Capture the cell that displays the provided text and extract its (x, y) central coordinate. 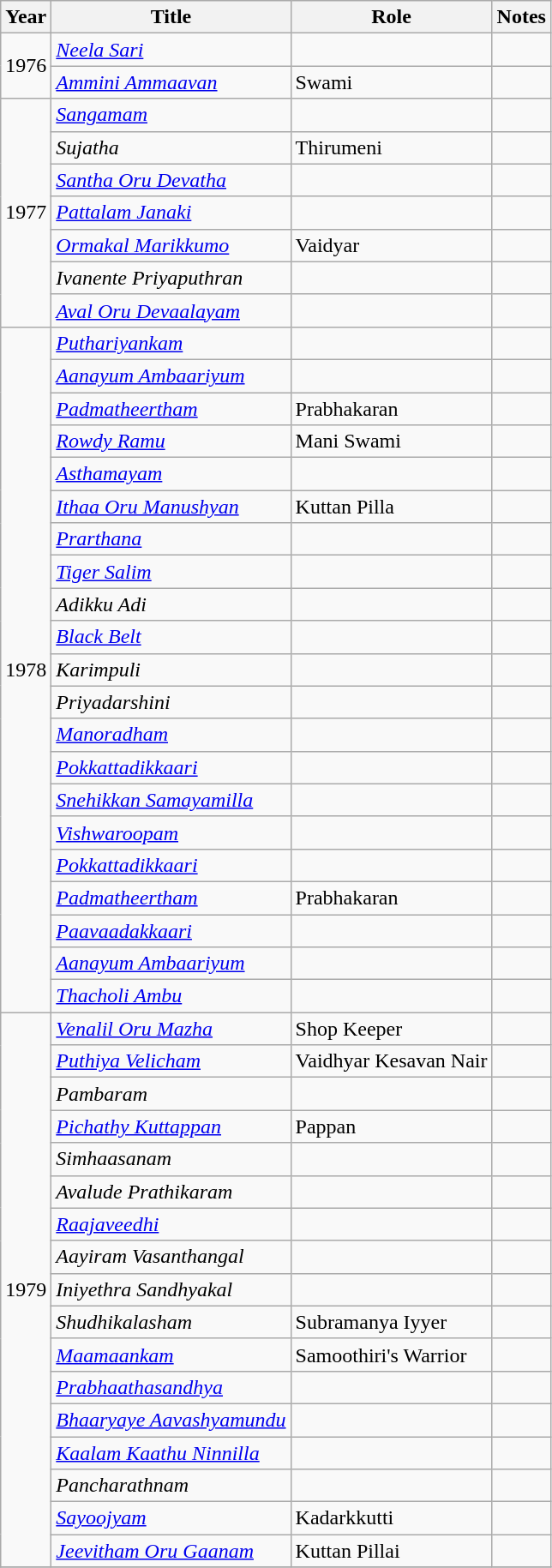
Notes (521, 17)
Puthariyankam (171, 343)
Santha Oru Devatha (171, 180)
Paavaadakkaari (171, 930)
Title (171, 17)
Role (391, 17)
Vaidhyar Kesavan Nair (391, 1061)
Ammini Ammaavan (171, 82)
Kadarkkutti (391, 1518)
Mani Swami (391, 442)
Asthamayam (171, 474)
Shop Keeper (391, 1029)
Avalude Prathikaram (171, 1192)
Black Belt (171, 637)
Iniyethra Sandhyakal (171, 1289)
Maamaankam (171, 1355)
Bhaaryaye Aavashyamundu (171, 1420)
Sujatha (171, 147)
Raajaveedhi (171, 1224)
Kaalam Kaathu Ninnilla (171, 1453)
1976 (26, 66)
Adikku Adi (171, 604)
1977 (26, 213)
Venalil Oru Mazha (171, 1029)
Pichathy Kuttappan (171, 1126)
Ithaa Oru Manushyan (171, 507)
Swami (391, 82)
Manoradham (171, 735)
Kuttan Pilla (391, 507)
Shudhikalasham (171, 1322)
Karimpuli (171, 670)
Rowdy Ramu (171, 442)
Simhaasanam (171, 1159)
Jeevitham Oru Gaanam (171, 1551)
1978 (26, 669)
Tiger Salim (171, 572)
Vaidyar (391, 245)
Pancharathnam (171, 1486)
Kuttan Pillai (391, 1551)
Sayoojyam (171, 1518)
Snehikkan Samayamilla (171, 800)
Prabhaathasandhya (171, 1387)
Thirumeni (391, 147)
Neela Sari (171, 50)
Year (26, 17)
Pattalam Janaki (171, 213)
Pappan (391, 1126)
Puthiya Velicham (171, 1061)
Ivanente Priyaputhran (171, 278)
Priyadarshini (171, 702)
Samoothiri's Warrior (391, 1355)
Vishwaroopam (171, 832)
Sangamam (171, 115)
Pambaram (171, 1094)
Ormakal Marikkumo (171, 245)
Thacholi Ambu (171, 996)
Aval Oru Devaalayam (171, 310)
Prarthana (171, 539)
Subramanya Iyyer (391, 1322)
Aayiram Vasanthangal (171, 1257)
1979 (26, 1289)
